Scan for the cell matching the given text and deliver its (x, y) coordinate at center. 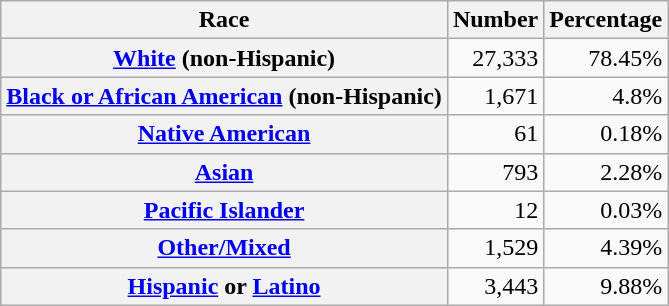
27,333 (495, 58)
1,671 (495, 96)
Pacific Islander (224, 210)
4.8% (606, 96)
3,443 (495, 286)
78.45% (606, 58)
Race (224, 20)
793 (495, 172)
12 (495, 210)
9.88% (606, 286)
Percentage (606, 20)
1,529 (495, 248)
Black or African American (non-Hispanic) (224, 96)
0.18% (606, 134)
White (non-Hispanic) (224, 58)
Asian (224, 172)
Number (495, 20)
61 (495, 134)
4.39% (606, 248)
Native American (224, 134)
Other/Mixed (224, 248)
Hispanic or Latino (224, 286)
0.03% (606, 210)
2.28% (606, 172)
